Return the [X, Y] coordinate for the center point of the cell that contains the specified text.  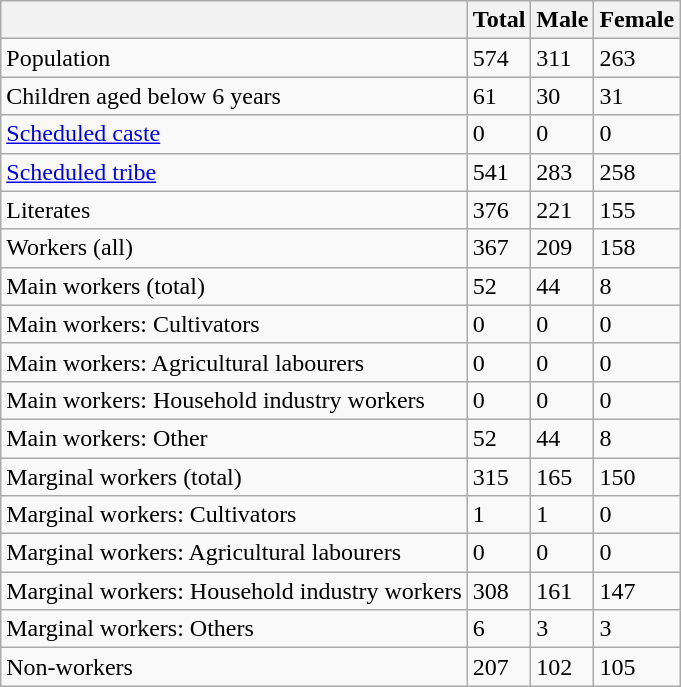
Total [499, 20]
Workers (all) [234, 248]
6 [499, 629]
Scheduled tribe [234, 172]
376 [499, 210]
Population [234, 58]
221 [562, 210]
150 [637, 477]
263 [637, 58]
161 [562, 591]
61 [499, 96]
311 [562, 58]
Marginal workers: Cultivators [234, 515]
158 [637, 248]
207 [499, 667]
Marginal workers: Agricultural labourers [234, 553]
Main workers: Agricultural labourers [234, 362]
Scheduled caste [234, 134]
308 [499, 591]
Literates [234, 210]
315 [499, 477]
367 [499, 248]
147 [637, 591]
Main workers: Cultivators [234, 324]
541 [499, 172]
30 [562, 96]
574 [499, 58]
102 [562, 667]
283 [562, 172]
209 [562, 248]
258 [637, 172]
Non-workers [234, 667]
Male [562, 20]
Marginal workers (total) [234, 477]
Children aged below 6 years [234, 96]
Main workers: Other [234, 438]
31 [637, 96]
Main workers: Household industry workers [234, 400]
Marginal workers: Household industry workers [234, 591]
Main workers (total) [234, 286]
Marginal workers: Others [234, 629]
165 [562, 477]
155 [637, 210]
Female [637, 20]
105 [637, 667]
